From the cell containing the given text, extract its center point as (x, y) coordinate. 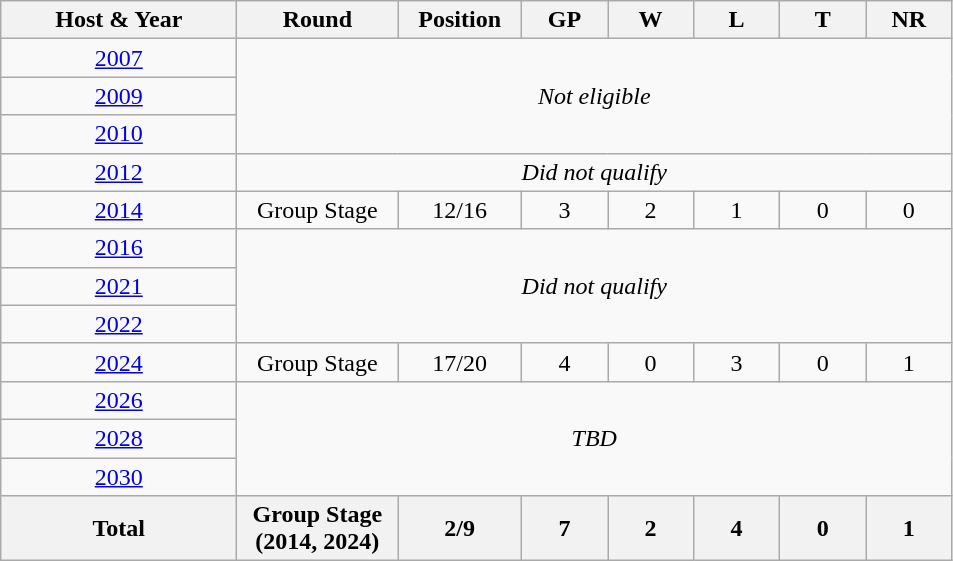
17/20 (460, 362)
2026 (119, 400)
2009 (119, 96)
2021 (119, 286)
7 (564, 528)
GP (564, 20)
2012 (119, 172)
2007 (119, 58)
Not eligible (594, 96)
Host & Year (119, 20)
W (651, 20)
Total (119, 528)
Group Stage (2014, 2024) (318, 528)
2014 (119, 210)
T (823, 20)
2030 (119, 477)
Round (318, 20)
2028 (119, 438)
NR (909, 20)
L (737, 20)
2022 (119, 324)
2010 (119, 134)
Position (460, 20)
12/16 (460, 210)
TBD (594, 438)
2/9 (460, 528)
2016 (119, 248)
2024 (119, 362)
